Pinpoint the cell where the given text exists, returning its (x, y) midpoint coordinate. 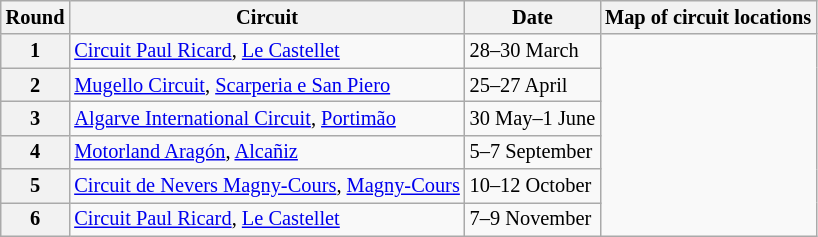
7–9 November (532, 219)
5–7 September (532, 152)
Map of circuit locations (708, 17)
1 (36, 51)
4 (36, 152)
Date (532, 17)
Motorland Aragón, Alcañiz (266, 152)
Circuit (266, 17)
2 (36, 85)
30 May–1 June (532, 118)
Algarve International Circuit, Portimão (266, 118)
6 (36, 219)
3 (36, 118)
10–12 October (532, 186)
Round (36, 17)
Circuit de Nevers Magny-Cours, Magny-Cours (266, 186)
5 (36, 186)
Mugello Circuit, Scarperia e San Piero (266, 85)
25–27 April (532, 85)
28–30 March (532, 51)
